Detect which cell encompasses the target text, then output its [x, y] center coordinate. 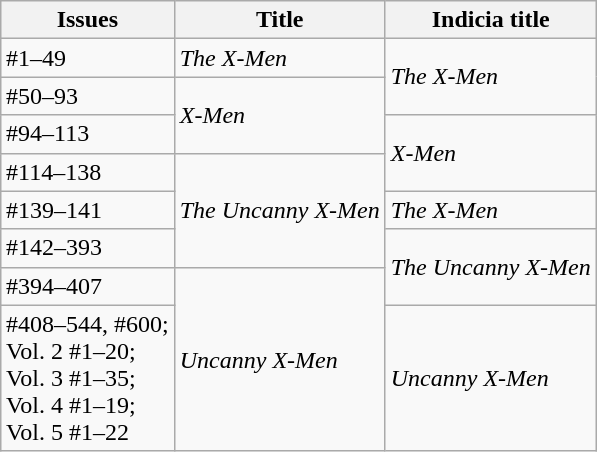
#94–113 [87, 134]
Indicia title [490, 20]
Issues [87, 20]
#114–138 [87, 172]
#139–141 [87, 210]
#142–393 [87, 248]
#394–407 [87, 286]
Title [280, 20]
#1–49 [87, 58]
#408–544, #600;Vol. 2 #1–20;Vol. 3 #1–35;Vol. 4 #1–19;Vol. 5 #1–22 [87, 378]
#50–93 [87, 96]
